Return the (X, Y) coordinate for the center point of the cell that contains the specified text.  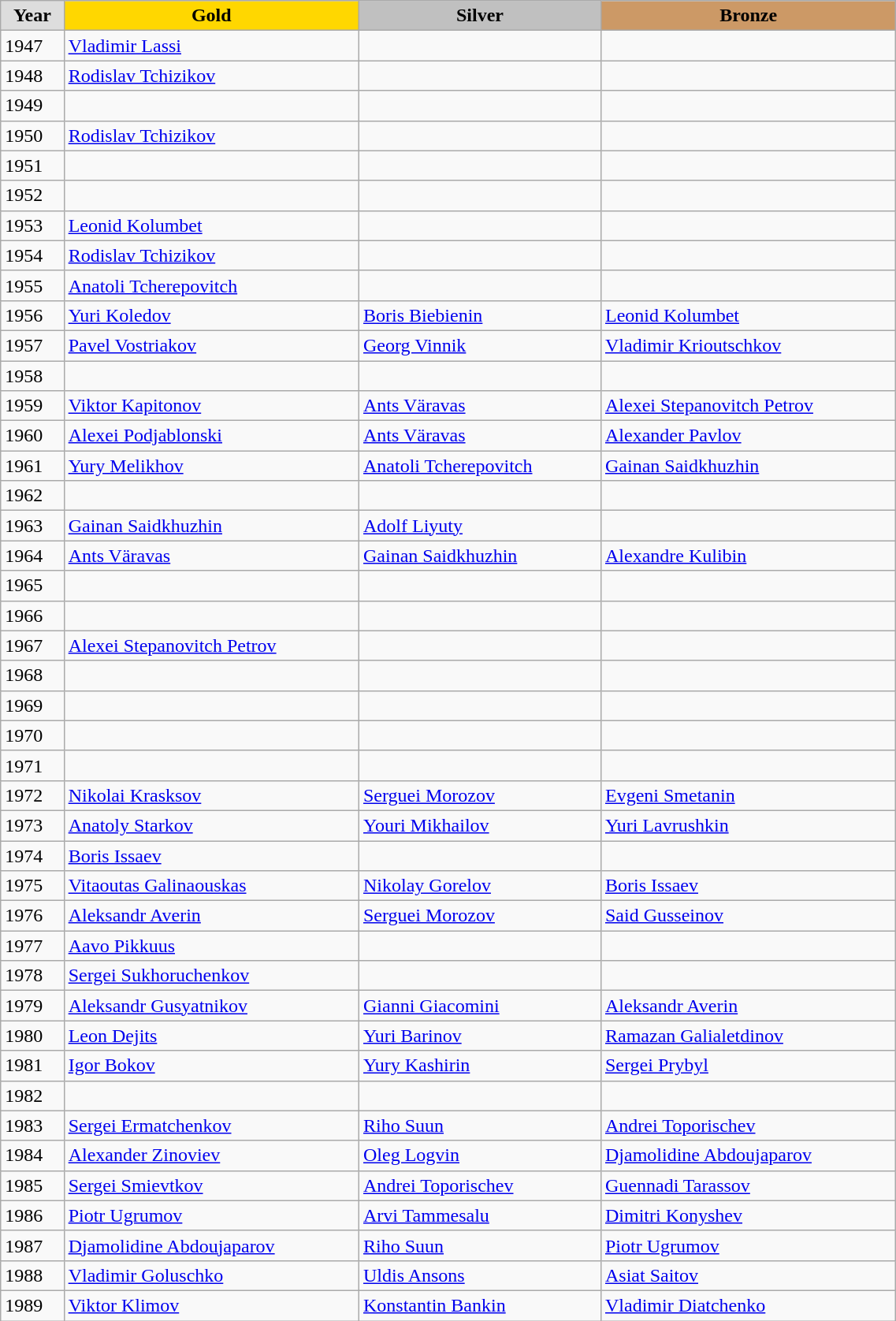
1987 (32, 1245)
Alexander Zinoviev (211, 1155)
1965 (32, 586)
Sergei Sukhoruchenkov (211, 976)
1983 (32, 1126)
Silver (479, 16)
1954 (32, 255)
1947 (32, 46)
1988 (32, 1275)
1982 (32, 1096)
Gold (211, 16)
Alexandre Kulibin (748, 556)
Yuri Lavrushkin (748, 825)
1948 (32, 76)
1957 (32, 345)
1969 (32, 705)
Viktor Klimov (211, 1305)
1958 (32, 376)
Youri Mikhailov (479, 825)
Yuri Koledov (211, 315)
Adolf Liyuty (479, 526)
Guennadi Tarassov (748, 1185)
Vladimir Lassi (211, 46)
1981 (32, 1066)
1956 (32, 315)
1968 (32, 675)
1978 (32, 976)
Gianni Giacomini (479, 1006)
Vladimir Krioutschkov (748, 345)
Bronze (748, 16)
Vitaoutas Galinaouskas (211, 886)
Year (32, 16)
Alexei Podjablonski (211, 436)
1964 (32, 556)
1980 (32, 1036)
Asiat Saitov (748, 1275)
1961 (32, 466)
Vladimir Goluschko (211, 1275)
Yury Melikhov (211, 466)
1952 (32, 195)
1984 (32, 1155)
1959 (32, 406)
Konstantin Bankin (479, 1305)
Alexander Pavlov (748, 436)
Anatoly Starkov (211, 825)
Yury Kashirin (479, 1066)
Vladimir Diatchenko (748, 1305)
Boris Biebienin (479, 315)
Arvi Tammesalu (479, 1215)
1949 (32, 106)
1974 (32, 855)
Nikolai Krasksov (211, 795)
Viktor Kapitonov (211, 406)
Nikolay Gorelov (479, 886)
1950 (32, 136)
Dimitri Konyshev (748, 1215)
1953 (32, 225)
1963 (32, 526)
Evgeni Smetanin (748, 795)
1985 (32, 1185)
1986 (32, 1215)
Pavel Vostriakov (211, 345)
Uldis Ansons (479, 1275)
Oleg Logvin (479, 1155)
Said Gusseinov (748, 916)
Aavo Pikkuus (211, 946)
Aleksandr Gusyatnikov (211, 1006)
Sergei Smievtkov (211, 1185)
1977 (32, 946)
1967 (32, 646)
1962 (32, 496)
Ramazan Galialetdinov (748, 1036)
1955 (32, 285)
Leon Dejits (211, 1036)
1989 (32, 1305)
1972 (32, 795)
1975 (32, 886)
Sergei Prybyl (748, 1066)
1970 (32, 735)
1973 (32, 825)
Igor Bokov (211, 1066)
1951 (32, 166)
1971 (32, 765)
1979 (32, 1006)
Sergei Ermatchenkov (211, 1126)
Georg Vinnik (479, 345)
1960 (32, 436)
1966 (32, 616)
1976 (32, 916)
Yuri Barinov (479, 1036)
